Determine the [X, Y] coordinate at the center of the cell enclosing the given text.  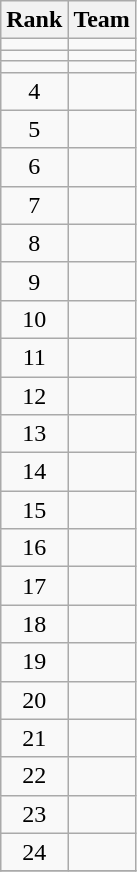
6 [34, 167]
Rank [34, 20]
20 [34, 700]
13 [34, 434]
14 [34, 472]
15 [34, 510]
4 [34, 91]
17 [34, 586]
21 [34, 738]
8 [34, 243]
19 [34, 662]
24 [34, 852]
18 [34, 624]
12 [34, 395]
5 [34, 129]
11 [34, 357]
16 [34, 548]
9 [34, 281]
23 [34, 814]
7 [34, 205]
Team [102, 20]
22 [34, 776]
10 [34, 319]
